Find where the given text appears and provide that cell's center as (X, Y) coordinate. 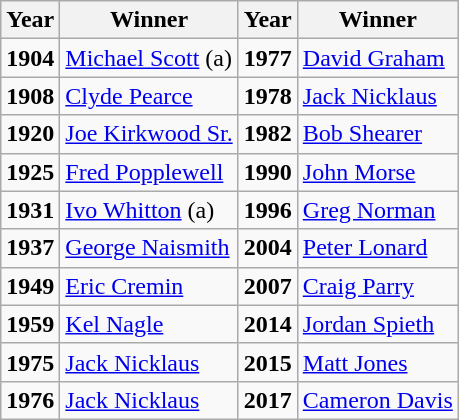
1978 (268, 96)
Clyde Pearce (149, 96)
1949 (30, 286)
John Morse (378, 172)
Bob Shearer (378, 134)
Matt Jones (378, 362)
2014 (268, 324)
1920 (30, 134)
1904 (30, 58)
2004 (268, 248)
1990 (268, 172)
1908 (30, 96)
1982 (268, 134)
1931 (30, 210)
David Graham (378, 58)
Kel Nagle (149, 324)
1925 (30, 172)
Michael Scott (a) (149, 58)
2007 (268, 286)
Joe Kirkwood Sr. (149, 134)
1975 (30, 362)
1937 (30, 248)
1976 (30, 400)
Craig Parry (378, 286)
Cameron Davis (378, 400)
2017 (268, 400)
1977 (268, 58)
2015 (268, 362)
Peter Lonard (378, 248)
Greg Norman (378, 210)
1959 (30, 324)
1996 (268, 210)
Ivo Whitton (a) (149, 210)
Jordan Spieth (378, 324)
George Naismith (149, 248)
Eric Cremin (149, 286)
Fred Popplewell (149, 172)
